Pinpoint the cell where the given text exists, returning its (X, Y) midpoint coordinate. 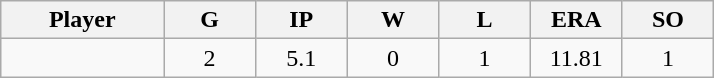
SO (668, 20)
2 (210, 58)
L (485, 20)
11.81 (576, 58)
Player (82, 20)
G (210, 20)
ERA (576, 20)
IP (301, 20)
0 (393, 58)
W (393, 20)
5.1 (301, 58)
